Search for the cell housing the specified text and yield its (x, y) center coordinate. 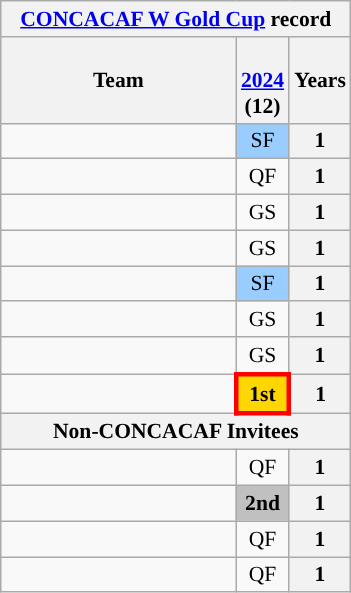
2nd (262, 504)
Years (320, 80)
CONCACAF W Gold Cup record (176, 19)
Non-CONCACAF Invitees (176, 432)
2024 (12) (262, 80)
Team (118, 80)
1st (262, 394)
